Detect which cell encompasses the target text, then output its [x, y] center coordinate. 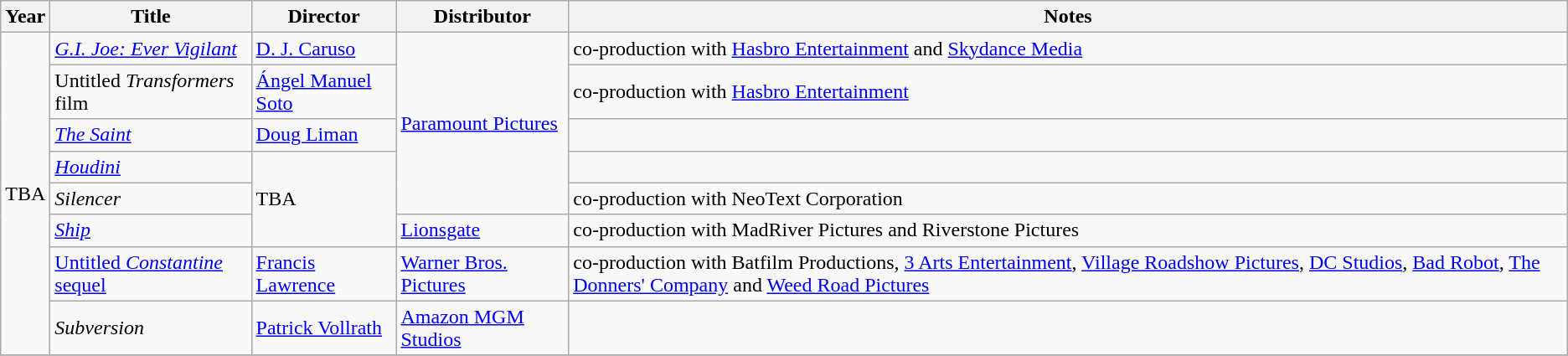
co-production with Hasbro Entertainment and Skydance Media [1069, 49]
D. J. Caruso [323, 49]
Ship [151, 230]
Lionsgate [482, 230]
Year [25, 17]
co-production with NeoText Corporation [1069, 199]
Paramount Pictures [482, 124]
Untitled Constantine sequel [151, 273]
Doug Liman [323, 135]
The Saint [151, 135]
Distributor [482, 17]
Title [151, 17]
Patrick Vollrath [323, 328]
co-production with Hasbro Entertainment [1069, 92]
Notes [1069, 17]
Francis Lawrence [323, 273]
Silencer [151, 199]
Ángel Manuel Soto [323, 92]
co-production with MadRiver Pictures and Riverstone Pictures [1069, 230]
Houdini [151, 167]
Warner Bros. Pictures [482, 273]
Director [323, 17]
Amazon MGM Studios [482, 328]
G.I. Joe: Ever Vigilant [151, 49]
Untitled Transformers film [151, 92]
Subversion [151, 328]
